From the cell containing the given text, extract its center point as (X, Y) coordinate. 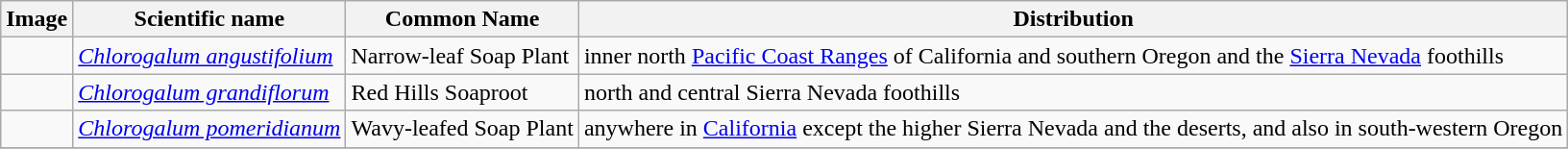
Distribution (1072, 19)
anywhere in California except the higher Sierra Nevada and the deserts, and also in south-western Oregon (1072, 129)
north and central Sierra Nevada foothills (1072, 92)
Wavy-leafed Soap Plant (462, 129)
Chlorogalum pomeridianum (209, 129)
Chlorogalum angustifolium (209, 56)
inner north Pacific Coast Ranges of California and southern Oregon and the Sierra Nevada foothills (1072, 56)
Red Hills Soaproot (462, 92)
Common Name (462, 19)
Narrow-leaf Soap Plant (462, 56)
Image (37, 19)
Chlorogalum grandiflorum (209, 92)
Scientific name (209, 19)
